Locate the cell with the specified text and output its [X, Y] center coordinate. 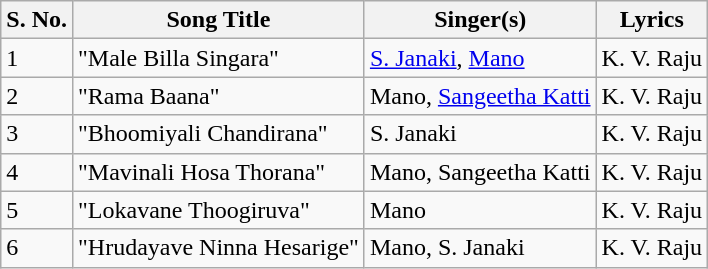
S. No. [37, 20]
4 [37, 172]
S. Janaki [480, 134]
Mano, S. Janaki [480, 248]
Lyrics [652, 20]
"Mavinali Hosa Thorana" [218, 172]
Song Title [218, 20]
"Bhoomiyali Chandirana" [218, 134]
3 [37, 134]
"Rama Baana" [218, 96]
S. Janaki, Mano [480, 58]
"Male Billa Singara" [218, 58]
6 [37, 248]
"Lokavane Thoogiruva" [218, 210]
1 [37, 58]
"Hrudayave Ninna Hesarige" [218, 248]
5 [37, 210]
Mano [480, 210]
Singer(s) [480, 20]
2 [37, 96]
